Return [X, Y] of the center of cell containing provided text 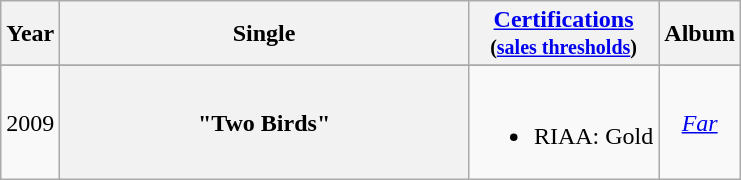
RIAA: Gold [563, 122]
Year [30, 34]
Far [700, 122]
"Two Birds" [264, 122]
2009 [30, 122]
Single [264, 34]
Album [700, 34]
Certifications(sales thresholds) [563, 34]
